Return the [X, Y] coordinate for the center point of the cell that contains the specified text.  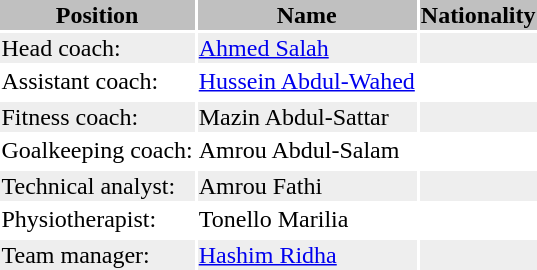
Amrou Fathi [306, 186]
Assistant coach: [97, 81]
Hussein Abdul-Wahed [306, 81]
Head coach: [97, 48]
Team manager: [97, 255]
Technical analyst: [97, 186]
Position [97, 15]
Tonello Marilia [306, 219]
Nationality [478, 15]
Goalkeeping coach: [97, 150]
Mazin Abdul-Sattar [306, 117]
Fitness coach: [97, 117]
Name [306, 15]
Physiotherapist: [97, 219]
Ahmed Salah [306, 48]
Hashim Ridha [306, 255]
Amrou Abdul-Salam [306, 150]
